For the text-containing cell, return its midpoint in [x, y] coordinate format. 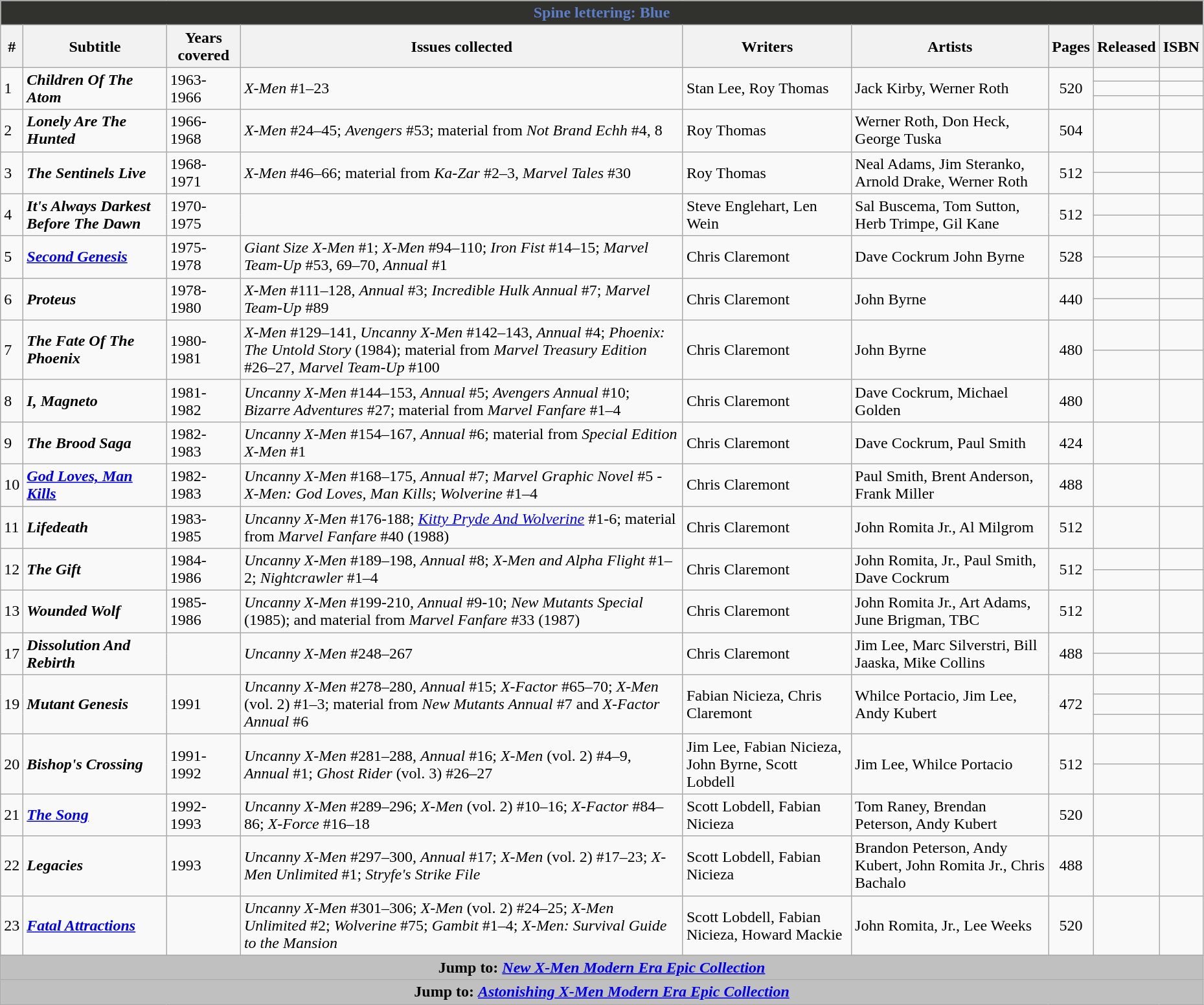
Stan Lee, Roy Thomas [767, 88]
John Romita Jr., Al Milgrom [950, 527]
10 [12, 484]
John Romita, Jr., Paul Smith, Dave Cockrum [950, 570]
Legacies [95, 866]
Dissolution And Rebirth [95, 654]
Proteus [95, 299]
Jump to: New X-Men Modern Era Epic Collection [602, 967]
1984-1986 [203, 570]
7 [12, 350]
Uncanny X-Men #297–300, Annual #17; X-Men (vol. 2) #17–23; X-Men Unlimited #1; Stryfe's Strike File [461, 866]
1978-1980 [203, 299]
472 [1071, 705]
Fatal Attractions [95, 925]
Dave Cockrum, Paul Smith [950, 443]
2 [12, 131]
Issues collected [461, 47]
It's Always Darkest Before The Dawn [95, 215]
Uncanny X-Men #176-188; Kitty Pryde And Wolverine #1-6; material from Marvel Fanfare #40 (1988) [461, 527]
Bishop's Crossing [95, 764]
Sal Buscema, Tom Sutton, Herb Trimpe, Gil Kane [950, 215]
Dave Cockrum, Michael Golden [950, 400]
Brandon Peterson, Andy Kubert, John Romita Jr., Chris Bachalo [950, 866]
Uncanny X-Men #301–306; X-Men (vol. 2) #24–25; X-Men Unlimited #2; Wolverine #75; Gambit #1–4; X-Men: Survival Guide to the Mansion [461, 925]
1980-1981 [203, 350]
X-Men #46–66; material from Ka-Zar #2–3, Marvel Tales #30 [461, 172]
1992-1993 [203, 815]
1 [12, 88]
Jump to: Astonishing X-Men Modern Era Epic Collection [602, 992]
5 [12, 256]
Uncanny X-Men #278–280, Annual #15; X-Factor #65–70; X-Men (vol. 2) #1–3; material from New Mutants Annual #7 and X-Factor Annual #6 [461, 705]
20 [12, 764]
Years covered [203, 47]
4 [12, 215]
Whilce Portacio, Jim Lee, Andy Kubert [950, 705]
Paul Smith, Brent Anderson, Frank Miller [950, 484]
The Fate Of The Phoenix [95, 350]
Uncanny X-Men #144–153, Annual #5; Avengers Annual #10; Bizarre Adventures #27; material from Marvel Fanfare #1–4 [461, 400]
1985-1986 [203, 611]
Jim Lee, Whilce Portacio [950, 764]
23 [12, 925]
21 [12, 815]
Wounded Wolf [95, 611]
1991-1992 [203, 764]
1966-1968 [203, 131]
9 [12, 443]
Uncanny X-Men #199-210, Annual #9-10; New Mutants Special (1985); and material from Marvel Fanfare #33 (1987) [461, 611]
Released [1126, 47]
22 [12, 866]
Uncanny X-Men #154–167, Annual #6; material from Special Edition X-Men #1 [461, 443]
Uncanny X-Men #289–296; X-Men (vol. 2) #10–16; X-Factor #84–86; X-Force #16–18 [461, 815]
13 [12, 611]
Artists [950, 47]
Second Genesis [95, 256]
1975-1978 [203, 256]
1981-1982 [203, 400]
Jack Kirby, Werner Roth [950, 88]
The Sentinels Live [95, 172]
The Song [95, 815]
1993 [203, 866]
1968-1971 [203, 172]
Tom Raney, Brendan Peterson, Andy Kubert [950, 815]
1963-1966 [203, 88]
528 [1071, 256]
Subtitle [95, 47]
1991 [203, 705]
X-Men #111–128, Annual #3; Incredible Hulk Annual #7; Marvel Team-Up #89 [461, 299]
Spine lettering: Blue [602, 13]
Giant Size X-Men #1; X-Men #94–110; Iron Fist #14–15; Marvel Team-Up #53, 69–70, Annual #1 [461, 256]
John Romita Jr., Art Adams, June Brigman, TBC [950, 611]
11 [12, 527]
The Brood Saga [95, 443]
12 [12, 570]
Uncanny X-Men #248–267 [461, 654]
1970-1975 [203, 215]
X-Men #24–45; Avengers #53; material from Not Brand Echh #4, 8 [461, 131]
Uncanny X-Men #189–198, Annual #8; X-Men and Alpha Flight #1–2; Nightcrawler #1–4 [461, 570]
Mutant Genesis [95, 705]
John Romita, Jr., Lee Weeks [950, 925]
Jim Lee, Fabian Nicieza, John Byrne, Scott Lobdell [767, 764]
8 [12, 400]
17 [12, 654]
# [12, 47]
19 [12, 705]
Uncanny X-Men #168–175, Annual #7; Marvel Graphic Novel #5 - X-Men: God Loves, Man Kills; Wolverine #1–4 [461, 484]
I, Magneto [95, 400]
424 [1071, 443]
Lonely Are The Hunted [95, 131]
God Loves, Man Kills [95, 484]
Werner Roth, Don Heck, George Tuska [950, 131]
504 [1071, 131]
Steve Englehart, Len Wein [767, 215]
The Gift [95, 570]
Pages [1071, 47]
Jim Lee, Marc Silverstri, Bill Jaaska, Mike Collins [950, 654]
X-Men #1–23 [461, 88]
Writers [767, 47]
3 [12, 172]
6 [12, 299]
1983-1985 [203, 527]
Dave Cockrum John Byrne [950, 256]
ISBN [1181, 47]
440 [1071, 299]
Neal Adams, Jim Steranko, Arnold Drake, Werner Roth [950, 172]
Scott Lobdell, Fabian Nicieza, Howard Mackie [767, 925]
Fabian Nicieza, Chris Claremont [767, 705]
Lifedeath [95, 527]
Children Of The Atom [95, 88]
Uncanny X-Men #281–288, Annual #16; X-Men (vol. 2) #4–9, Annual #1; Ghost Rider (vol. 3) #26–27 [461, 764]
